Identify which cell holds the provided text, then report its (x, y) central coordinate. 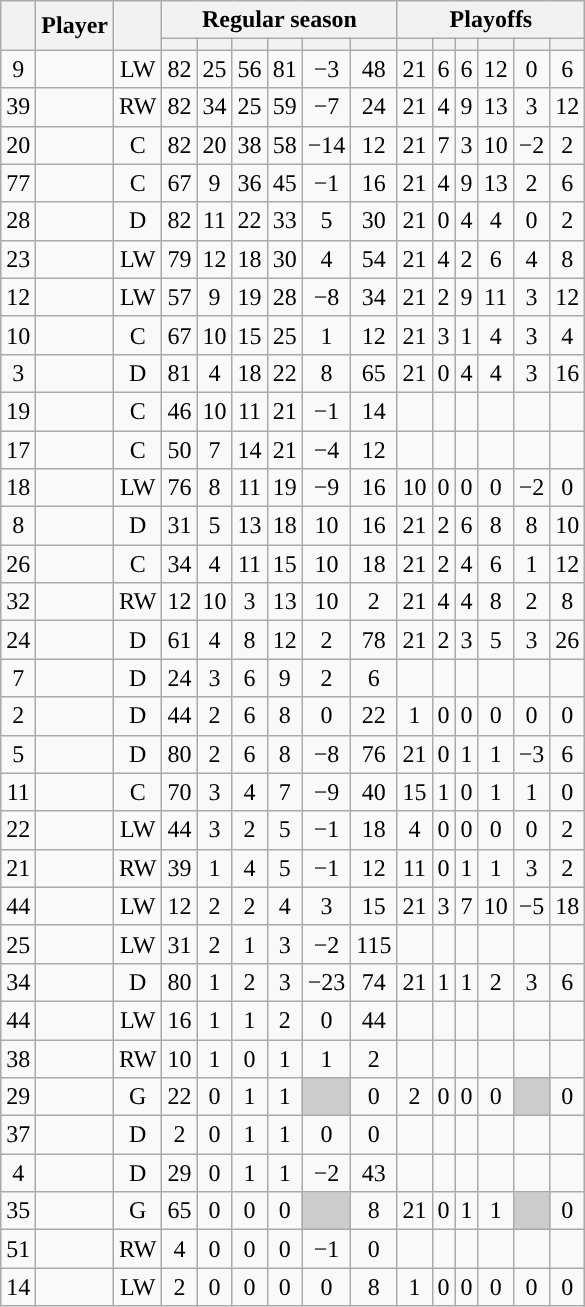
37 (18, 1135)
57 (180, 297)
23 (18, 259)
45 (284, 183)
46 (180, 411)
−4 (326, 449)
Regular season (280, 20)
77 (18, 183)
79 (180, 259)
115 (374, 944)
−7 (326, 107)
−23 (326, 982)
36 (250, 183)
17 (18, 449)
−5 (532, 906)
56 (250, 69)
61 (180, 640)
40 (374, 792)
50 (180, 449)
70 (180, 792)
54 (374, 259)
Player (75, 26)
Playoffs (491, 20)
74 (374, 982)
48 (374, 69)
43 (374, 1173)
78 (374, 640)
51 (18, 1249)
−14 (326, 145)
32 (18, 602)
59 (284, 107)
58 (284, 145)
35 (18, 1211)
33 (284, 221)
